Output the (X, Y) coordinate of the center of the cell containing the given text.  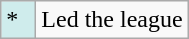
* (18, 20)
Led the league (112, 20)
